Extract the (x, y) coordinate from the center of the cell holding the provided text.  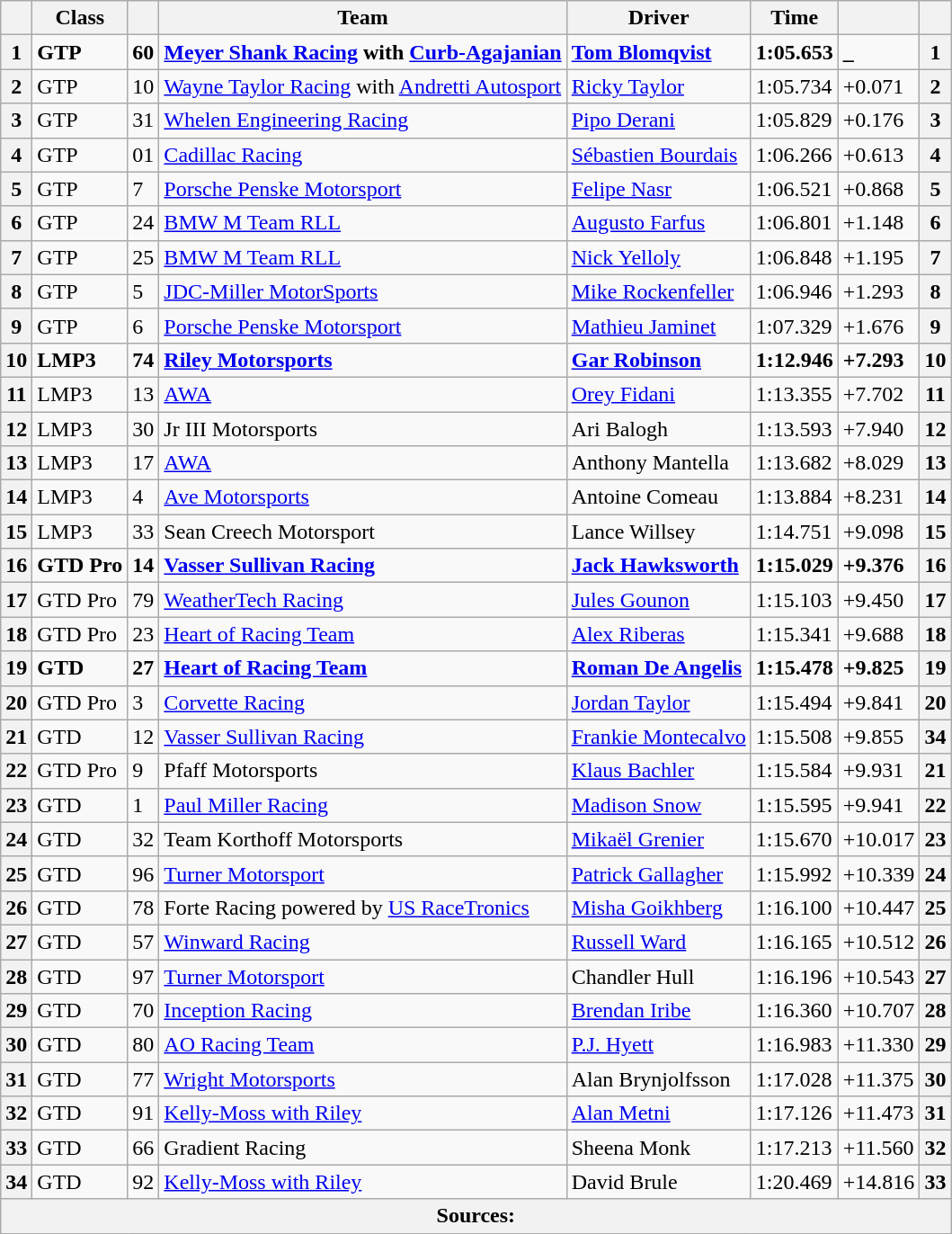
+10.543 (879, 976)
Jules Gounon (658, 600)
Antoine Comeau (658, 497)
Driver (658, 18)
Alan Metni (658, 1113)
1:17.126 (795, 1113)
Brendan Iribe (658, 1011)
1:15.992 (795, 873)
Time (795, 18)
Augusto Farfus (658, 223)
1:15.029 (795, 566)
Sheena Monk (658, 1148)
+1.148 (879, 223)
+10.447 (879, 908)
+11.375 (879, 1079)
1:05.829 (795, 121)
1:15.494 (795, 702)
1:15.478 (795, 668)
97 (144, 976)
Whelen Engineering Racing (363, 121)
+9.941 (879, 805)
+10.707 (879, 1011)
Gradient Racing (363, 1148)
1:06.946 (795, 291)
Alex Riberas (658, 634)
77 (144, 1079)
WeatherTech Racing (363, 600)
Forte Racing powered by US RaceTronics (363, 908)
+9.688 (879, 634)
78 (144, 908)
1:05.734 (795, 86)
Tom Blomqvist (658, 52)
Inception Racing (363, 1011)
96 (144, 873)
Pipo Derani (658, 121)
+9.098 (879, 532)
_ (879, 52)
1:16.360 (795, 1011)
+7.293 (879, 360)
+7.940 (879, 429)
Meyer Shank Racing with Curb-Agajanian (363, 52)
+9.841 (879, 702)
Madison Snow (658, 805)
Anthony Mantella (658, 463)
Corvette Racing (363, 702)
+0.613 (879, 155)
+7.702 (879, 394)
1:17.028 (795, 1079)
1:05.653 (795, 52)
+11.560 (879, 1148)
+14.816 (879, 1182)
Patrick Gallagher (658, 873)
1:15.341 (795, 634)
Sources: (476, 1216)
Mathieu Jaminet (658, 326)
David Brule (658, 1182)
Sébastien Bourdais (658, 155)
+0.176 (879, 121)
Misha Goikhberg (658, 908)
P.J. Hyett (658, 1045)
Pfaff Motorsports (363, 771)
Klaus Bachler (658, 771)
+10.512 (879, 942)
1:20.469 (795, 1182)
Paul Miller Racing (363, 805)
Lance Willsey (658, 532)
Roman De Angelis (658, 668)
+1.195 (879, 257)
+1.293 (879, 291)
+10.017 (879, 839)
1:16.165 (795, 942)
1:06.801 (795, 223)
Winward Racing (363, 942)
+9.855 (879, 737)
Ricky Taylor (658, 86)
1:15.103 (795, 600)
Chandler Hull (658, 976)
+0.868 (879, 189)
91 (144, 1113)
Nick Yelloly (658, 257)
1:13.593 (795, 429)
79 (144, 600)
Mike Rockenfeller (658, 291)
1:13.355 (795, 394)
Mikaël Grenier (658, 839)
+11.330 (879, 1045)
+9.450 (879, 600)
+8.029 (879, 463)
1:07.329 (795, 326)
Cadillac Racing (363, 155)
Sean Creech Motorsport (363, 532)
Jordan Taylor (658, 702)
1:06.848 (795, 257)
1:13.682 (795, 463)
80 (144, 1045)
70 (144, 1011)
60 (144, 52)
1:16.100 (795, 908)
1:16.196 (795, 976)
66 (144, 1148)
Felipe Nasr (658, 189)
Ave Motorsports (363, 497)
+1.676 (879, 326)
Riley Motorsports (363, 360)
Russell Ward (658, 942)
Team Korthoff Motorsports (363, 839)
Gar Robinson (658, 360)
+9.931 (879, 771)
Alan Brynjolfsson (658, 1079)
+9.825 (879, 668)
1:15.595 (795, 805)
57 (144, 942)
01 (144, 155)
1:06.266 (795, 155)
AO Racing Team (363, 1045)
+9.376 (879, 566)
74 (144, 360)
1:13.884 (795, 497)
Jr III Motorsports (363, 429)
1:15.508 (795, 737)
Orey Fidani (658, 394)
+0.071 (879, 86)
1:16.983 (795, 1045)
Jack Hawksworth (658, 566)
Wright Motorsports (363, 1079)
Ari Balogh (658, 429)
+10.339 (879, 873)
1:15.584 (795, 771)
Wayne Taylor Racing with Andretti Autosport (363, 86)
+11.473 (879, 1113)
JDC-Miller MotorSports (363, 291)
+8.231 (879, 497)
1:17.213 (795, 1148)
Frankie Montecalvo (658, 737)
1:15.670 (795, 839)
1:06.521 (795, 189)
Team (363, 18)
1:14.751 (795, 532)
Class (80, 18)
92 (144, 1182)
1:12.946 (795, 360)
